Extract the (x, y) coordinate from the center of the cell holding the provided text.  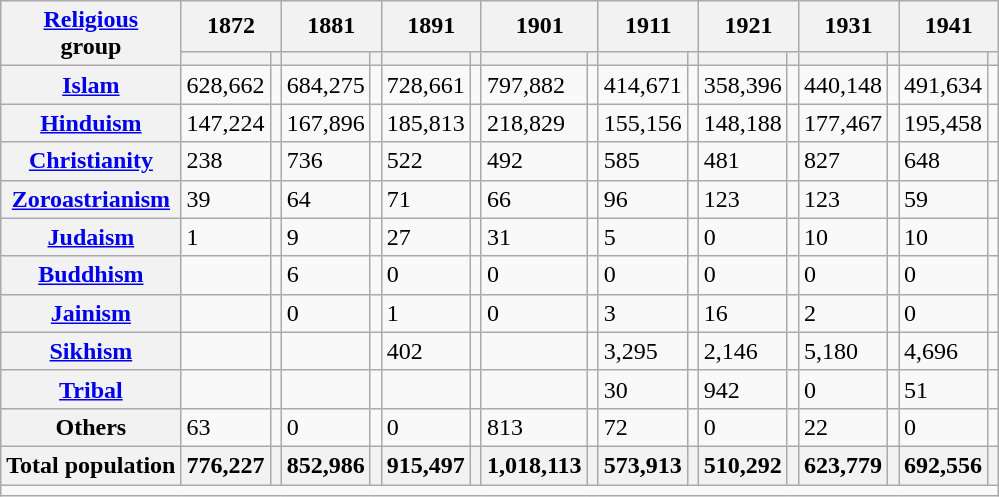
64 (326, 199)
66 (534, 199)
Others (91, 427)
4,696 (944, 351)
623,779 (842, 465)
1911 (648, 26)
177,467 (842, 123)
Zoroastrianism (91, 199)
Hinduism (91, 123)
1,018,113 (534, 465)
Total population (91, 465)
648 (944, 161)
510,292 (742, 465)
22 (842, 427)
51 (944, 389)
440,148 (842, 85)
852,986 (326, 465)
155,156 (642, 123)
167,896 (326, 123)
27 (426, 237)
Christianity (91, 161)
Tribal (91, 389)
692,556 (944, 465)
585 (642, 161)
59 (944, 199)
185,813 (426, 123)
31 (534, 237)
1891 (431, 26)
573,913 (642, 465)
9 (326, 237)
16 (742, 313)
71 (426, 199)
39 (226, 199)
736 (326, 161)
218,829 (534, 123)
1872 (231, 26)
Islam (91, 85)
3 (642, 313)
2 (842, 313)
827 (842, 161)
522 (426, 161)
5,180 (842, 351)
3,295 (642, 351)
481 (742, 161)
402 (426, 351)
628,662 (226, 85)
195,458 (944, 123)
1931 (848, 26)
2,146 (742, 351)
491,634 (944, 85)
Buddhism (91, 275)
Sikhism (91, 351)
358,396 (742, 85)
776,227 (226, 465)
96 (642, 199)
63 (226, 427)
Religiousgroup (91, 34)
1921 (748, 26)
148,188 (742, 123)
1881 (331, 26)
147,224 (226, 123)
1901 (540, 26)
Jainism (91, 313)
492 (534, 161)
1941 (949, 26)
Judaism (91, 237)
915,497 (426, 465)
238 (226, 161)
797,882 (534, 85)
728,661 (426, 85)
72 (642, 427)
813 (534, 427)
6 (326, 275)
30 (642, 389)
5 (642, 237)
942 (742, 389)
414,671 (642, 85)
684,275 (326, 85)
